For the text-containing cell, return its midpoint in [X, Y] coordinate format. 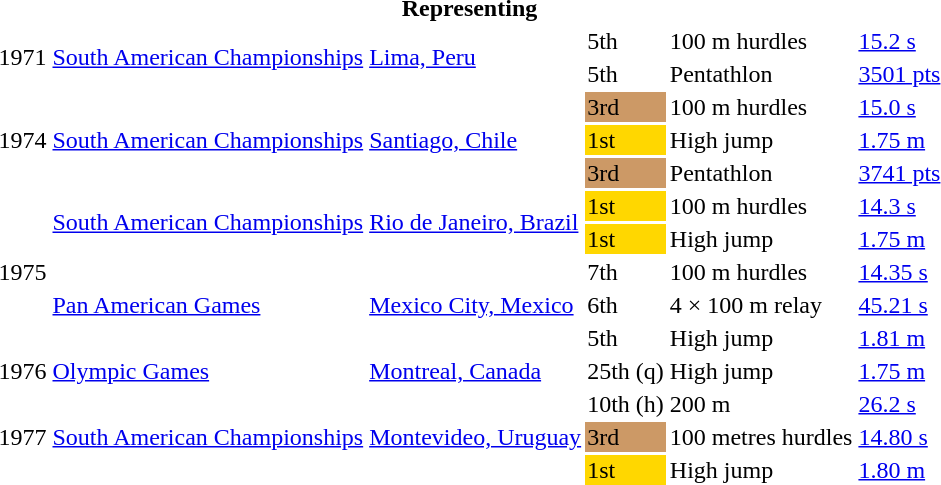
Lima, Peru [476, 58]
Olympic Games [208, 371]
25th (q) [626, 371]
Mexico City, Mexico [476, 305]
Montevideo, Uruguay [476, 437]
4 × 100 m relay [761, 305]
100 metres hurdles [761, 437]
6th [626, 305]
7th [626, 272]
Pan American Games [208, 305]
10th (h) [626, 404]
Rio de Janeiro, Brazil [476, 222]
200 m [761, 404]
Santiago, Chile [476, 140]
Montreal, Canada [476, 371]
